Extract the [X, Y] coordinate from the center of the cell holding the provided text.  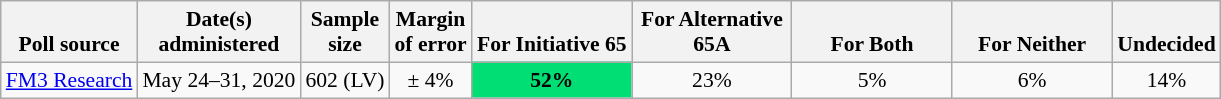
Marginof error [430, 32]
52% [552, 80]
For Initiative 65 [552, 32]
For Neither [1032, 32]
23% [712, 80]
6% [1032, 80]
Undecided [1166, 32]
± 4% [430, 80]
For Alternative 65A [712, 32]
5% [872, 80]
Samplesize [344, 32]
Date(s)administered [218, 32]
May 24–31, 2020 [218, 80]
Poll source [70, 32]
FM3 Research [70, 80]
For Both [872, 32]
14% [1166, 80]
602 (LV) [344, 80]
